For the text-containing cell, return its midpoint in (x, y) coordinate format. 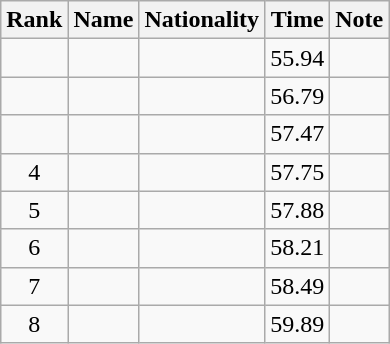
5 (34, 210)
Note (360, 20)
8 (34, 324)
57.88 (298, 210)
58.21 (298, 248)
58.49 (298, 286)
57.75 (298, 172)
6 (34, 248)
7 (34, 286)
56.79 (298, 96)
Name (104, 20)
Time (298, 20)
Nationality (202, 20)
4 (34, 172)
55.94 (298, 58)
Rank (34, 20)
59.89 (298, 324)
57.47 (298, 134)
